Return the [x, y] coordinate for the center point of the cell that contains the specified text.  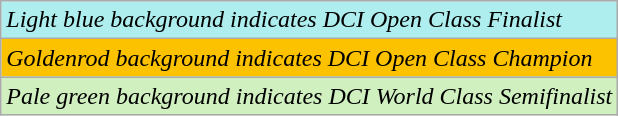
Light blue background indicates DCI Open Class Finalist [310, 20]
Goldenrod background indicates DCI Open Class Champion [310, 58]
Pale green background indicates DCI World Class Semifinalist [310, 96]
